Scan for the cell matching the given text and deliver its (X, Y) coordinate at center. 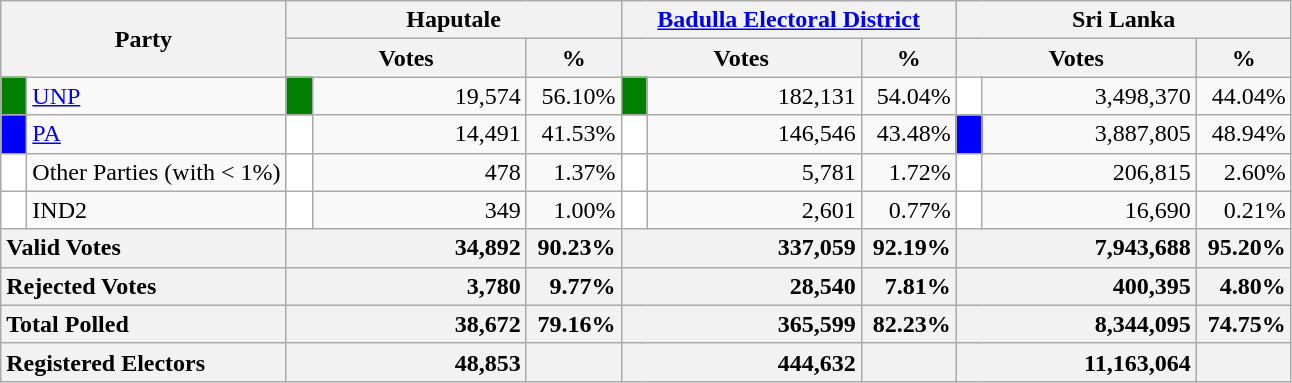
56.10% (574, 96)
48.94% (1244, 134)
11,163,064 (1076, 362)
2.60% (1244, 172)
34,892 (406, 248)
Haputale (454, 20)
Rejected Votes (144, 286)
95.20% (1244, 248)
182,131 (754, 96)
Sri Lanka (1124, 20)
206,815 (1089, 172)
54.04% (908, 96)
7,943,688 (1076, 248)
Party (144, 39)
82.23% (908, 324)
79.16% (574, 324)
337,059 (741, 248)
146,546 (754, 134)
19,574 (419, 96)
IND2 (156, 210)
1.72% (908, 172)
Valid Votes (144, 248)
3,780 (406, 286)
48,853 (406, 362)
3,887,805 (1089, 134)
16,690 (1089, 210)
444,632 (741, 362)
92.19% (908, 248)
349 (419, 210)
PA (156, 134)
Other Parties (with < 1%) (156, 172)
44.04% (1244, 96)
365,599 (741, 324)
38,672 (406, 324)
2,601 (754, 210)
4.80% (1244, 286)
43.48% (908, 134)
14,491 (419, 134)
0.21% (1244, 210)
UNP (156, 96)
74.75% (1244, 324)
0.77% (908, 210)
90.23% (574, 248)
478 (419, 172)
5,781 (754, 172)
Total Polled (144, 324)
Badulla Electoral District (788, 20)
1.00% (574, 210)
7.81% (908, 286)
9.77% (574, 286)
Registered Electors (144, 362)
400,395 (1076, 286)
28,540 (741, 286)
3,498,370 (1089, 96)
41.53% (574, 134)
8,344,095 (1076, 324)
1.37% (574, 172)
